Output the [x, y] coordinate of the center of the cell containing the given text.  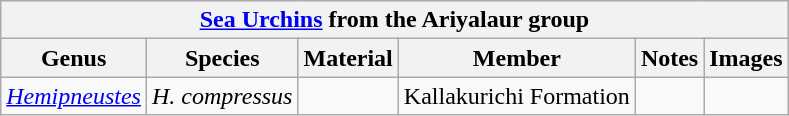
Sea Urchins from the Ariyalaur group [394, 20]
Material [348, 58]
Species [222, 58]
Kallakurichi Formation [516, 96]
Hemipneustes [74, 96]
Notes [669, 58]
Member [516, 58]
H. compressus [222, 96]
Images [746, 58]
Genus [74, 58]
